Locate the cell with the specified text and output its [X, Y] center coordinate. 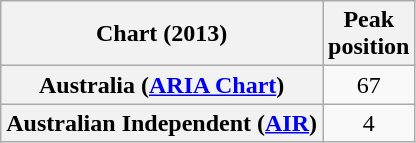
Australia (ARIA Chart) [162, 85]
Australian Independent (AIR) [162, 123]
4 [369, 123]
67 [369, 85]
Chart (2013) [162, 34]
Peakposition [369, 34]
